Scan for the cell matching the given text and deliver its (x, y) coordinate at center. 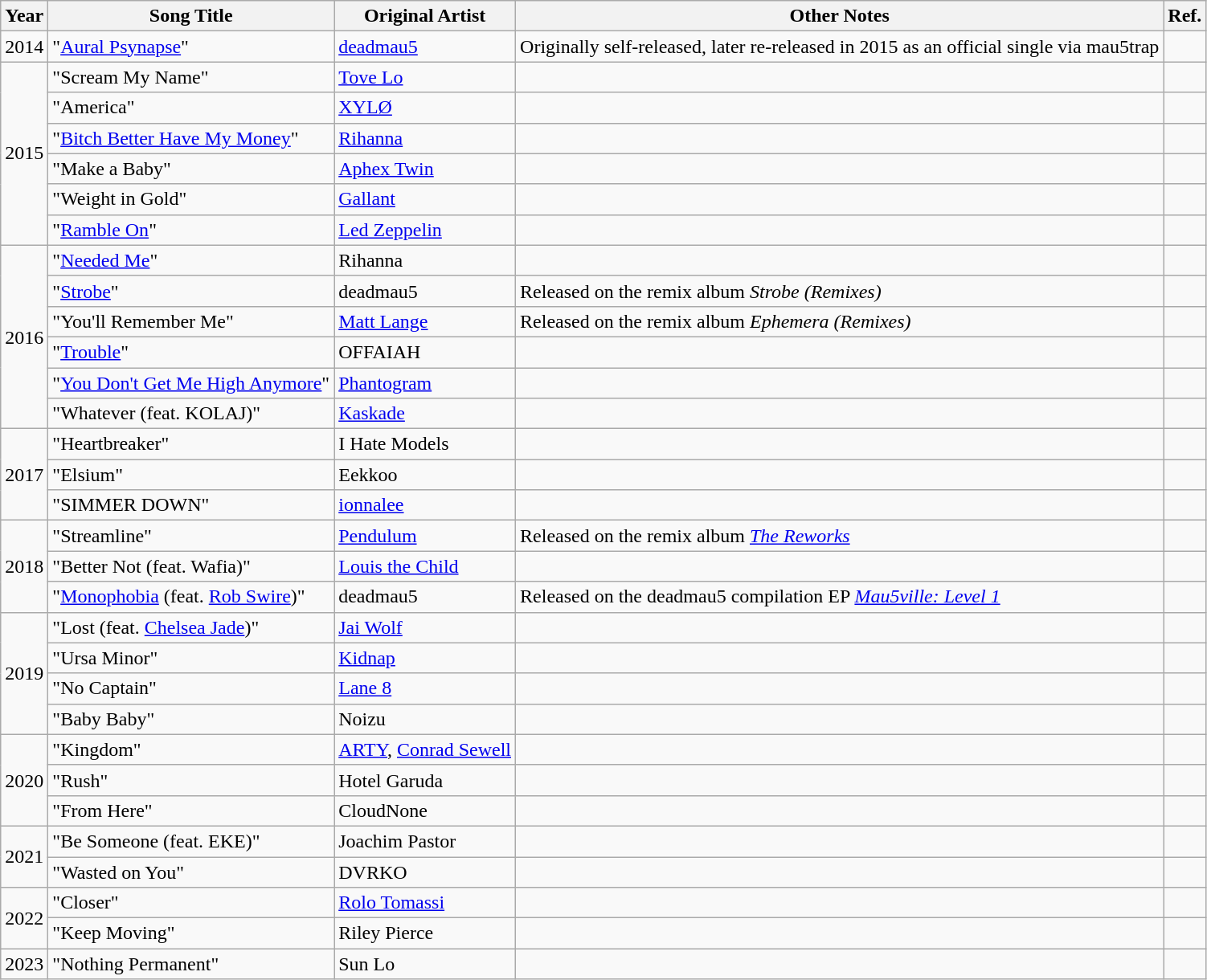
"Rush" (191, 780)
"Nothing Permanent" (191, 964)
CloudNone (425, 811)
Released on the remix album Strobe (Remixes) (840, 291)
2022 (24, 918)
"Closer" (191, 903)
Pendulum (425, 536)
Aphex Twin (425, 169)
"Monophobia (feat. Rob Swire)" (191, 597)
2018 (24, 566)
"Keep Moving" (191, 933)
"Needed Me" (191, 260)
Eekkoo (425, 475)
"Make a Baby" (191, 169)
Original Artist (425, 16)
"Be Someone (feat. EKE)" (191, 841)
Released on the remix album Ephemera (Remixes) (840, 321)
Year (24, 16)
"Wasted on You" (191, 872)
OFFAIAH (425, 352)
"Kingdom" (191, 749)
"You'll Remember Me" (191, 321)
2016 (24, 337)
"Scream My Name" (191, 77)
Louis the Child (425, 566)
"Trouble" (191, 352)
"Whatever (feat. KOLAJ)" (191, 414)
Other Notes (840, 16)
Sun Lo (425, 964)
DVRKO (425, 872)
Kidnap (425, 658)
"Better Not (feat. Wafia)" (191, 566)
2023 (24, 964)
2015 (24, 153)
"Streamline" (191, 536)
Led Zeppelin (425, 230)
I Hate Models (425, 444)
Released on the deadmau5 compilation EP Mau5ville: Level 1 (840, 597)
Phantogram (425, 383)
"Ramble On" (191, 230)
2021 (24, 856)
"Lost (feat. Chelsea Jade)" (191, 627)
"Baby Baby" (191, 719)
Ref. (1184, 16)
Kaskade (425, 414)
Song Title (191, 16)
Released on the remix album The Reworks (840, 536)
"From Here" (191, 811)
"Weight in Gold" (191, 199)
Riley Pierce (425, 933)
"America" (191, 108)
Gallant (425, 199)
"Elsium" (191, 475)
"No Captain" (191, 688)
XYLØ (425, 108)
Hotel Garuda (425, 780)
Originally self-released, later re-released in 2015 as an official single via mau5trap (840, 47)
Joachim Pastor (425, 841)
ARTY, Conrad Sewell (425, 749)
Lane 8 (425, 688)
"You Don't Get Me High Anymore" (191, 383)
Matt Lange (425, 321)
"Bitch Better Have My Money" (191, 138)
2020 (24, 780)
Jai Wolf (425, 627)
Noizu (425, 719)
"Heartbreaker" (191, 444)
Rolo Tomassi (425, 903)
2014 (24, 47)
"Ursa Minor" (191, 658)
2019 (24, 673)
Tove Lo (425, 77)
"Strobe" (191, 291)
ionnalee (425, 505)
"SIMMER DOWN" (191, 505)
"Aural Psynapse" (191, 47)
2017 (24, 475)
